Extract the [X, Y] coordinate from the center of the cell holding the provided text.  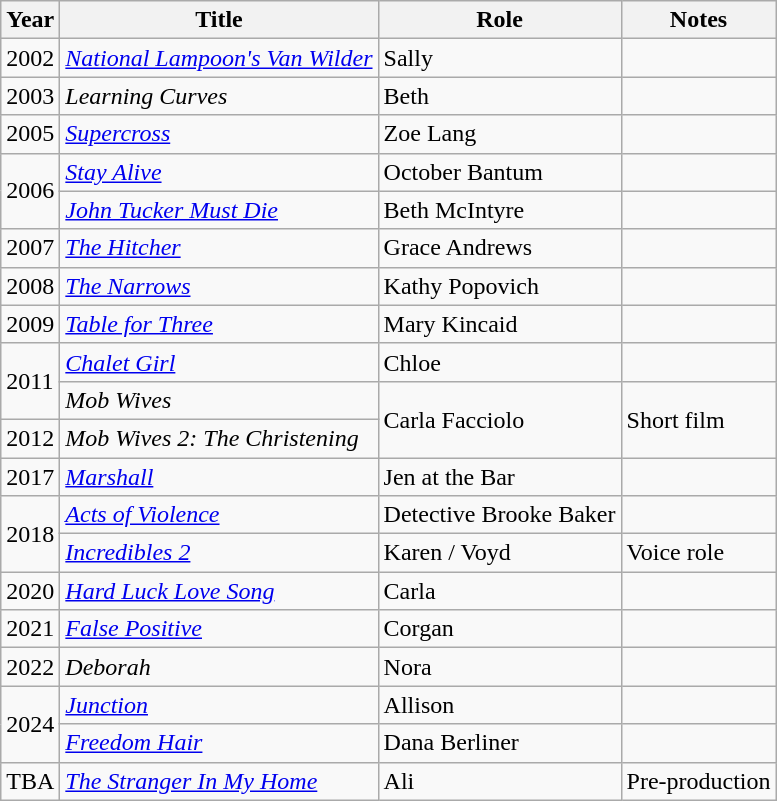
Mob Wives 2: The Christening [219, 438]
Allison [500, 705]
Corgan [500, 629]
October Bantum [500, 172]
2003 [30, 96]
Supercross [219, 134]
Title [219, 20]
2006 [30, 191]
The Narrows [219, 286]
Acts of Violence [219, 515]
Pre-production [698, 781]
Ali [500, 781]
The Hitcher [219, 248]
Incredibles 2 [219, 553]
2021 [30, 629]
Detective Brooke Baker [500, 515]
Grace Andrews [500, 248]
Mary Kincaid [500, 324]
2020 [30, 591]
2005 [30, 134]
Jen at the Bar [500, 477]
Deborah [219, 667]
2018 [30, 534]
Notes [698, 20]
TBA [30, 781]
Chalet Girl [219, 362]
National Lampoon's Van Wilder [219, 58]
Beth McIntyre [500, 210]
Mob Wives [219, 400]
Carla [500, 591]
2017 [30, 477]
The Stranger In My Home [219, 781]
2012 [30, 438]
2002 [30, 58]
2022 [30, 667]
False Positive [219, 629]
Stay Alive [219, 172]
Junction [219, 705]
Table for Three [219, 324]
Kathy Popovich [500, 286]
Short film [698, 419]
Beth [500, 96]
Karen / Voyd [500, 553]
Chloe [500, 362]
Sally [500, 58]
Dana Berliner [500, 743]
Carla Facciolo [500, 419]
Freedom Hair [219, 743]
2007 [30, 248]
Learning Curves [219, 96]
2008 [30, 286]
John Tucker Must Die [219, 210]
2011 [30, 381]
Voice role [698, 553]
Nora [500, 667]
2009 [30, 324]
Marshall [219, 477]
Hard Luck Love Song [219, 591]
Year [30, 20]
Zoe Lang [500, 134]
Role [500, 20]
2024 [30, 724]
